Detect which cell encompasses the target text, then output its (X, Y) center coordinate. 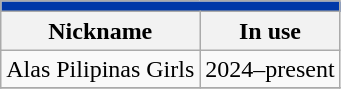
Nickname (100, 31)
In use (270, 31)
2024–present (270, 69)
Alas Pilipinas Girls (100, 69)
